Find where the given text appears and provide that cell's center as [X, Y] coordinate. 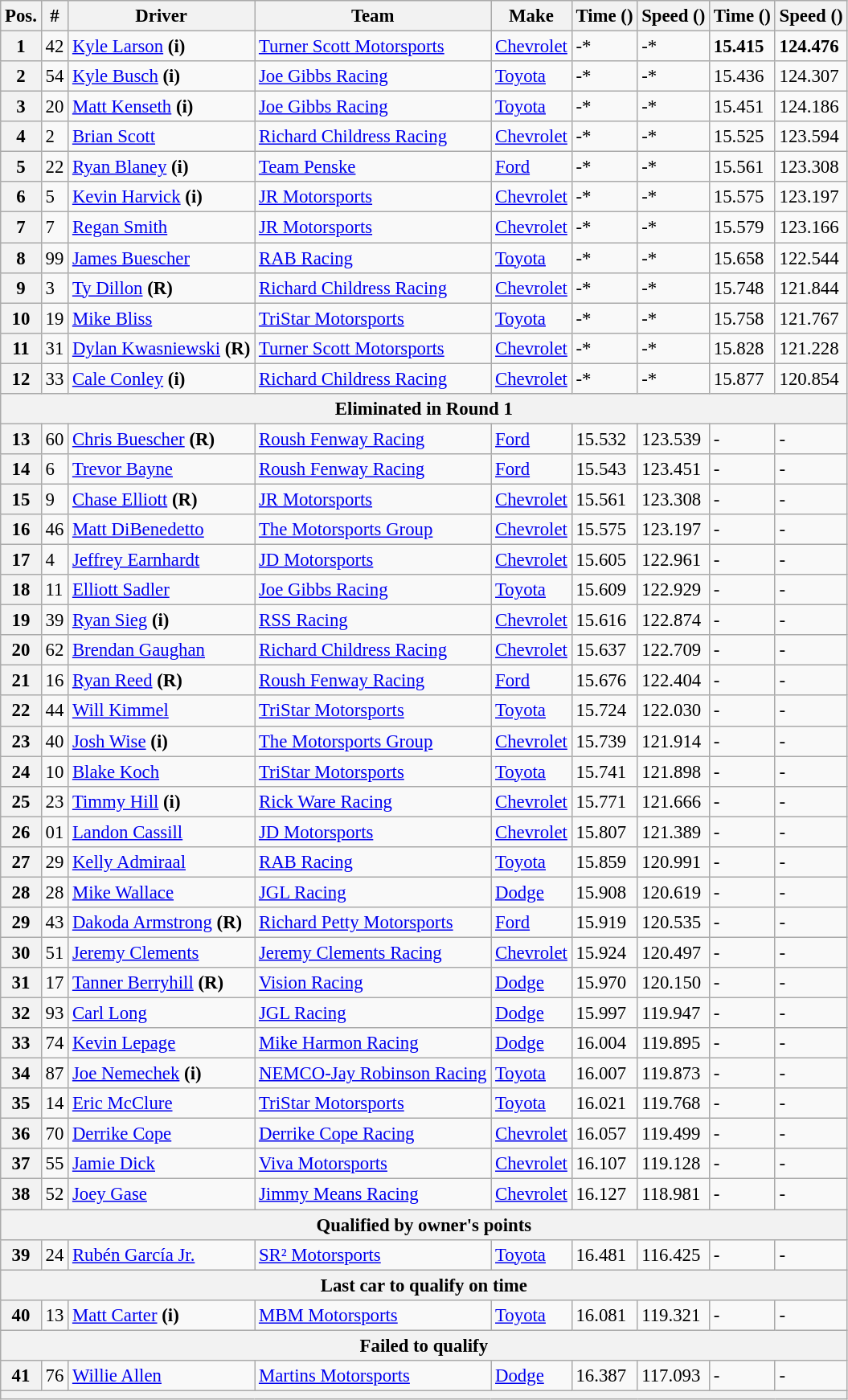
15.525 [743, 137]
124.307 [811, 76]
122.404 [674, 681]
Last car to qualify on time [424, 1285]
Blake Koch [162, 772]
121.844 [811, 288]
15.748 [743, 288]
Mike Harmon Racing [373, 1043]
120.619 [674, 892]
123.166 [811, 227]
Trevor Bayne [162, 469]
15.579 [743, 227]
123.594 [811, 137]
37 [21, 1165]
Tanner Berryhill (R) [162, 983]
43 [55, 923]
Kyle Larson (i) [162, 47]
SR² Motorsports [373, 1255]
Rubén García Jr. [162, 1255]
15.908 [604, 892]
122.709 [674, 650]
Mike Bliss [162, 318]
Eric McClure [162, 1103]
15.771 [604, 801]
Elliott Sadler [162, 590]
Team [373, 16]
15.415 [743, 47]
15.859 [604, 862]
35 [21, 1103]
Joey Gase [162, 1194]
25 [21, 801]
Carl Long [162, 1013]
15.741 [604, 772]
Will Kimmel [162, 711]
16.127 [604, 1194]
122.961 [674, 560]
Chris Buescher (R) [162, 439]
Timmy Hill (i) [162, 801]
RSS Racing [373, 620]
15.724 [604, 711]
Cale Conley (i) [162, 379]
Regan Smith [162, 227]
Jimmy Means Racing [373, 1194]
62 [55, 650]
Willie Allen [162, 1376]
15.877 [743, 379]
120.854 [811, 379]
52 [55, 1194]
Jeffrey Earnhardt [162, 560]
122.030 [674, 711]
121.666 [674, 801]
16.057 [604, 1134]
121.389 [674, 832]
54 [55, 76]
124.476 [811, 47]
01 [55, 832]
Rick Ware Racing [373, 801]
MBM Motorsports [373, 1315]
Matt Carter (i) [162, 1315]
Matt DiBenedetto [162, 530]
15.637 [604, 650]
16.021 [604, 1103]
123.539 [674, 439]
119.128 [674, 1165]
15.828 [743, 348]
Qualified by owner's points [424, 1225]
118.981 [674, 1194]
15.997 [604, 1013]
Viva Motorsports [373, 1165]
Ty Dillon (R) [162, 288]
Mike Wallace [162, 892]
16.481 [604, 1255]
15.616 [604, 620]
15.970 [604, 983]
121.898 [674, 772]
Failed to qualify [424, 1345]
Derrike Cope Racing [373, 1134]
120.497 [674, 952]
16.387 [604, 1376]
36 [21, 1134]
15 [21, 499]
Martins Motorsports [373, 1376]
60 [55, 439]
76 [55, 1376]
Vision Racing [373, 983]
116.425 [674, 1255]
Joe Nemechek (i) [162, 1074]
Ryan Sieg (i) [162, 620]
15.658 [743, 258]
119.768 [674, 1103]
70 [55, 1134]
16.007 [604, 1074]
42 [55, 47]
87 [55, 1074]
120.150 [674, 983]
46 [55, 530]
119.873 [674, 1074]
1 [21, 47]
Josh Wise (i) [162, 741]
Kyle Busch (i) [162, 76]
93 [55, 1013]
Kelly Admiraal [162, 862]
41 [21, 1376]
James Buescher [162, 258]
Chase Elliott (R) [162, 499]
15.739 [604, 741]
121.228 [811, 348]
Ryan Blaney (i) [162, 167]
Richard Petty Motorsports [373, 923]
18 [21, 590]
16.107 [604, 1165]
Brendan Gaughan [162, 650]
Eliminated in Round 1 [424, 409]
Dakoda Armstrong (R) [162, 923]
Brian Scott [162, 137]
Pos. [21, 16]
8 [21, 258]
Driver [162, 16]
Make [531, 16]
Team Penske [373, 167]
55 [55, 1165]
15.451 [743, 107]
38 [21, 1194]
121.767 [811, 318]
16.081 [604, 1315]
15.532 [604, 439]
117.093 [674, 1376]
15.605 [604, 560]
51 [55, 952]
119.895 [674, 1043]
122.874 [674, 620]
12 [21, 379]
15.758 [743, 318]
27 [21, 862]
Jeremy Clements [162, 952]
34 [21, 1074]
15.609 [604, 590]
120.535 [674, 923]
44 [55, 711]
21 [21, 681]
32 [21, 1013]
26 [21, 832]
Jeremy Clements Racing [373, 952]
122.929 [674, 590]
Ryan Reed (R) [162, 681]
119.499 [674, 1134]
15.436 [743, 76]
119.321 [674, 1315]
Derrike Cope [162, 1134]
15.807 [604, 832]
123.451 [674, 469]
# [55, 16]
16.004 [604, 1043]
122.544 [811, 258]
NEMCO-Jay Robinson Racing [373, 1074]
120.991 [674, 862]
99 [55, 258]
15.543 [604, 469]
Kevin Lepage [162, 1043]
15.919 [604, 923]
Jamie Dick [162, 1165]
121.914 [674, 741]
Dylan Kwasniewski (R) [162, 348]
119.947 [674, 1013]
124.186 [811, 107]
15.676 [604, 681]
Kevin Harvick (i) [162, 197]
15.924 [604, 952]
74 [55, 1043]
Matt Kenseth (i) [162, 107]
30 [21, 952]
Landon Cassill [162, 832]
